Return the (X, Y) coordinate for the center point of the cell that contains the specified text.  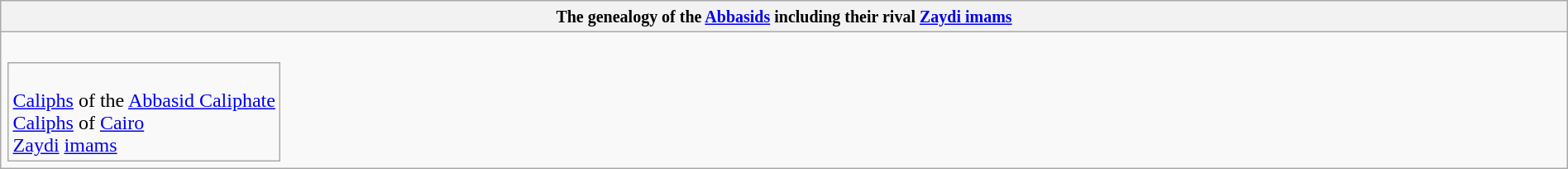
The genealogy of the Abbasids including their rival Zaydi imams (784, 17)
